Extract the (X, Y) coordinate from the center of the cell holding the provided text.  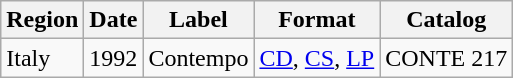
Label (198, 20)
Contempo (198, 58)
1992 (114, 58)
Format (317, 20)
CD, CS, LP (317, 58)
Italy (42, 58)
CONTE 217 (446, 58)
Catalog (446, 20)
Region (42, 20)
Date (114, 20)
